Detect which cell encompasses the target text, then output its [X, Y] center coordinate. 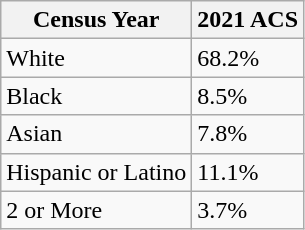
11.1% [248, 172]
2021 ACS [248, 20]
Asian [96, 134]
68.2% [248, 58]
Hispanic or Latino [96, 172]
White [96, 58]
Black [96, 96]
7.8% [248, 134]
3.7% [248, 210]
Census Year [96, 20]
8.5% [248, 96]
2 or More [96, 210]
